Identify which cell holds the provided text, then report its [X, Y] central coordinate. 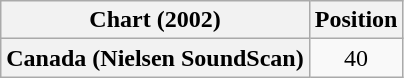
Chart (2002) [155, 20]
40 [356, 58]
Position [356, 20]
Canada (Nielsen SoundScan) [155, 58]
